Locate the cell with the specified text and output its (X, Y) center coordinate. 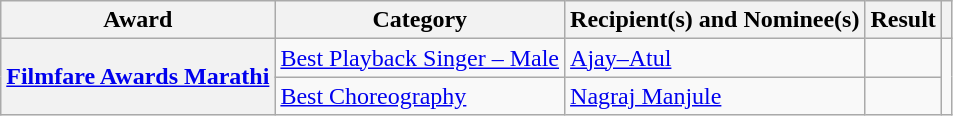
Result (903, 20)
Best Playback Singer – Male (420, 58)
Category (420, 20)
Award (138, 20)
Best Choreography (420, 96)
Recipient(s) and Nominee(s) (715, 20)
Nagraj Manjule (715, 96)
Ajay–Atul (715, 58)
Filmfare Awards Marathi (138, 77)
